For the text-containing cell, return its midpoint in [x, y] coordinate format. 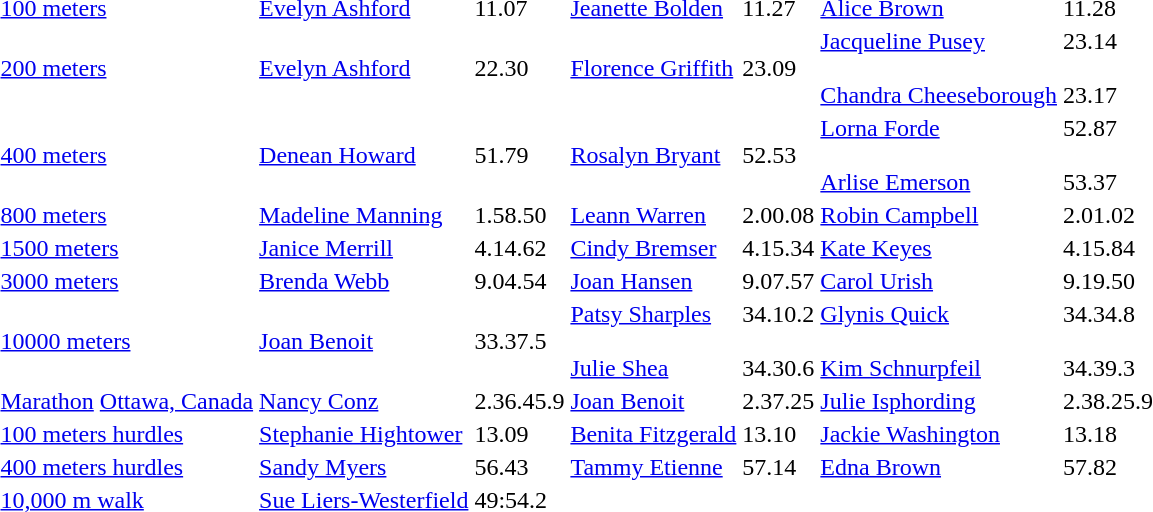
Lorna FordeArlise Emerson [939, 155]
Janice Merrill [364, 248]
9.07.57 [778, 281]
Edna Brown [939, 467]
2.36.45.9 [520, 401]
57.14 [778, 467]
Cindy Bremser [654, 248]
Jackie Washington [939, 434]
Leann Warren [654, 215]
56.43 [520, 467]
Florence Griffith [654, 68]
Patsy SharplesJulie Shea [654, 341]
Glynis QuickKim Schnurpfeil [939, 341]
23.09 [778, 68]
Brenda Webb [364, 281]
2.37.25 [778, 401]
Carol Urish [939, 281]
Nancy Conz [364, 401]
Robin Campbell [939, 215]
Kate Keyes [939, 248]
52.53 [778, 155]
Joan Hansen [654, 281]
2.00.08 [778, 215]
51.79 [520, 155]
4.14.62 [520, 248]
Evelyn Ashford [364, 68]
9.04.54 [520, 281]
Tammy Etienne [654, 467]
Rosalyn Bryant [654, 155]
Benita Fitzgerald [654, 434]
1.58.50 [520, 215]
Sandy Myers [364, 467]
Denean Howard [364, 155]
Jacqueline PuseyChandra Cheeseborough [939, 68]
4.15.34 [778, 248]
Stephanie Hightower [364, 434]
Madeline Manning [364, 215]
34.10.234.30.6 [778, 341]
13.09 [520, 434]
33.37.5 [520, 341]
Julie Isphording [939, 401]
22.30 [520, 68]
13.10 [778, 434]
